Detect which cell encompasses the target text, then output its (X, Y) center coordinate. 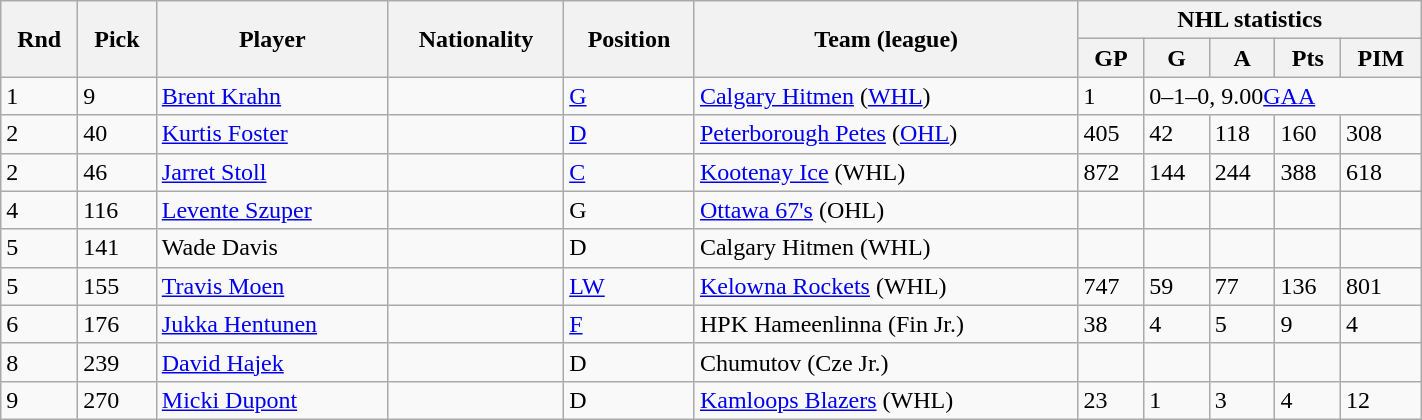
388 (1308, 172)
Levente Szuper (272, 210)
38 (1111, 324)
PIM (1382, 58)
0–1–0, 9.00GAA (1283, 96)
Team (league) (886, 39)
239 (118, 362)
A (1242, 58)
Travis Moen (272, 286)
136 (1308, 286)
8 (40, 362)
NHL statistics (1250, 20)
Kamloops Blazers (WHL) (886, 400)
77 (1242, 286)
Peterborough Petes (OHL) (886, 134)
HPK Hameenlinna (Fin Jr.) (886, 324)
46 (118, 172)
59 (1177, 286)
3 (1242, 400)
Jukka Hentunen (272, 324)
LW (630, 286)
618 (1382, 172)
Nationality (476, 39)
Position (630, 39)
747 (1111, 286)
405 (1111, 134)
Brent Krahn (272, 96)
Kootenay Ice (WHL) (886, 172)
155 (118, 286)
GP (1111, 58)
Player (272, 39)
872 (1111, 172)
23 (1111, 400)
Ottawa 67's (OHL) (886, 210)
12 (1382, 400)
42 (1177, 134)
Micki Dupont (272, 400)
Kurtis Foster (272, 134)
116 (118, 210)
Wade Davis (272, 248)
Pts (1308, 58)
Chumutov (Cze Jr.) (886, 362)
160 (1308, 134)
118 (1242, 134)
40 (118, 134)
David Hajek (272, 362)
144 (1177, 172)
801 (1382, 286)
Kelowna Rockets (WHL) (886, 286)
270 (118, 400)
244 (1242, 172)
6 (40, 324)
308 (1382, 134)
F (630, 324)
Jarret Stoll (272, 172)
141 (118, 248)
C (630, 172)
Pick (118, 39)
Rnd (40, 39)
176 (118, 324)
